Capture the cell that displays the provided text and extract its [X, Y] central coordinate. 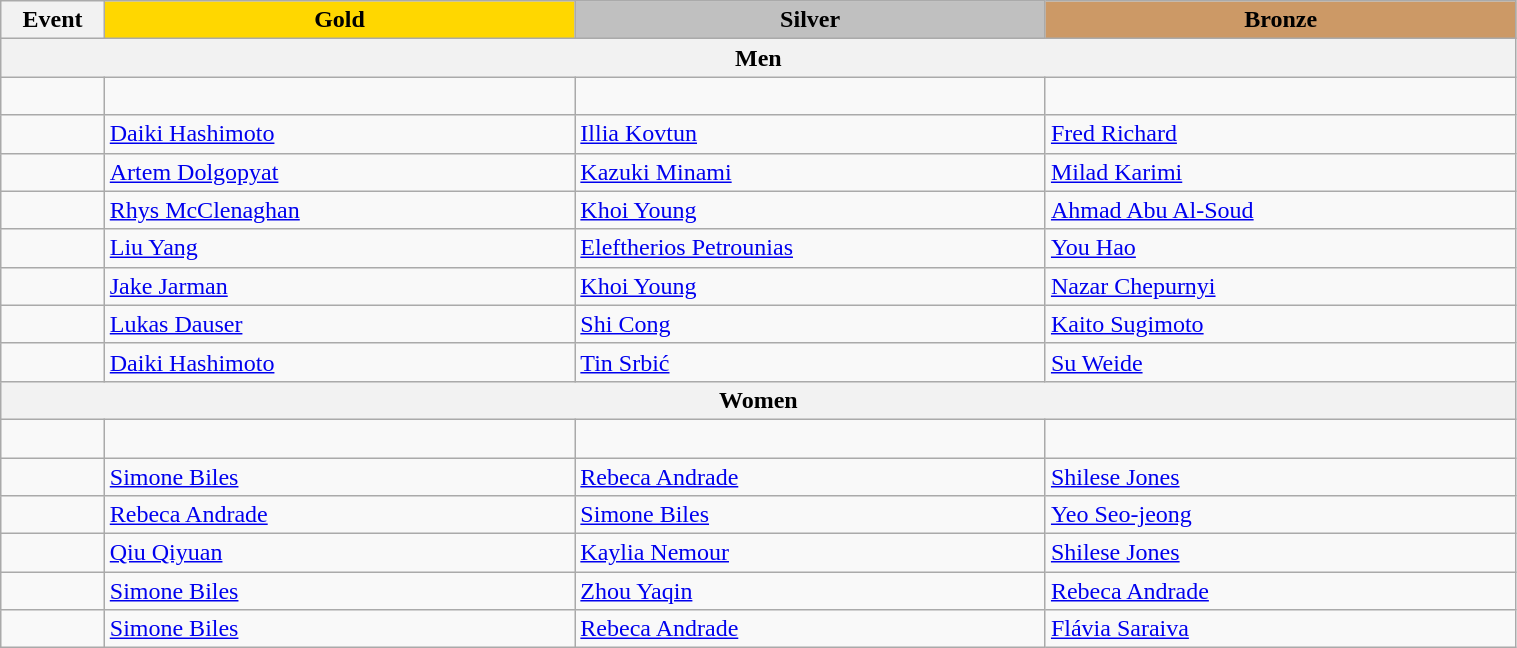
Rhys McClenaghan [340, 210]
Flávia Saraiva [1280, 629]
Fred Richard [1280, 134]
Liu Yang [340, 248]
Kaito Sugimoto [1280, 324]
Zhou Yaqin [810, 591]
Nazar Chepurnyi [1280, 286]
You Hao [1280, 248]
Qiu Qiyuan [340, 553]
Shi Cong [810, 324]
Yeo Seo-jeong [1280, 515]
Su Weide [1280, 362]
Lukas Dauser [340, 324]
Kazuki Minami [810, 172]
Eleftherios Petrounias [810, 248]
Men [758, 58]
Event [53, 20]
Bronze [1280, 20]
Milad Karimi [1280, 172]
Kaylia Nemour [810, 553]
Women [758, 400]
Tin Srbić [810, 362]
Gold [340, 20]
Ahmad Abu Al-Soud [1280, 210]
Silver [810, 20]
Artem Dolgopyat [340, 172]
Illia Kovtun [810, 134]
Jake Jarman [340, 286]
